For the text-containing cell, return its midpoint in (X, Y) coordinate format. 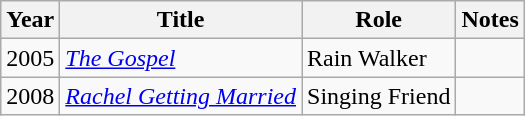
Notes (490, 20)
Title (181, 20)
2008 (30, 96)
Rachel Getting Married (181, 96)
Year (30, 20)
2005 (30, 58)
Role (379, 20)
Singing Friend (379, 96)
Rain Walker (379, 58)
The Gospel (181, 58)
